Extract the [X, Y] coordinate from the center of the cell holding the provided text.  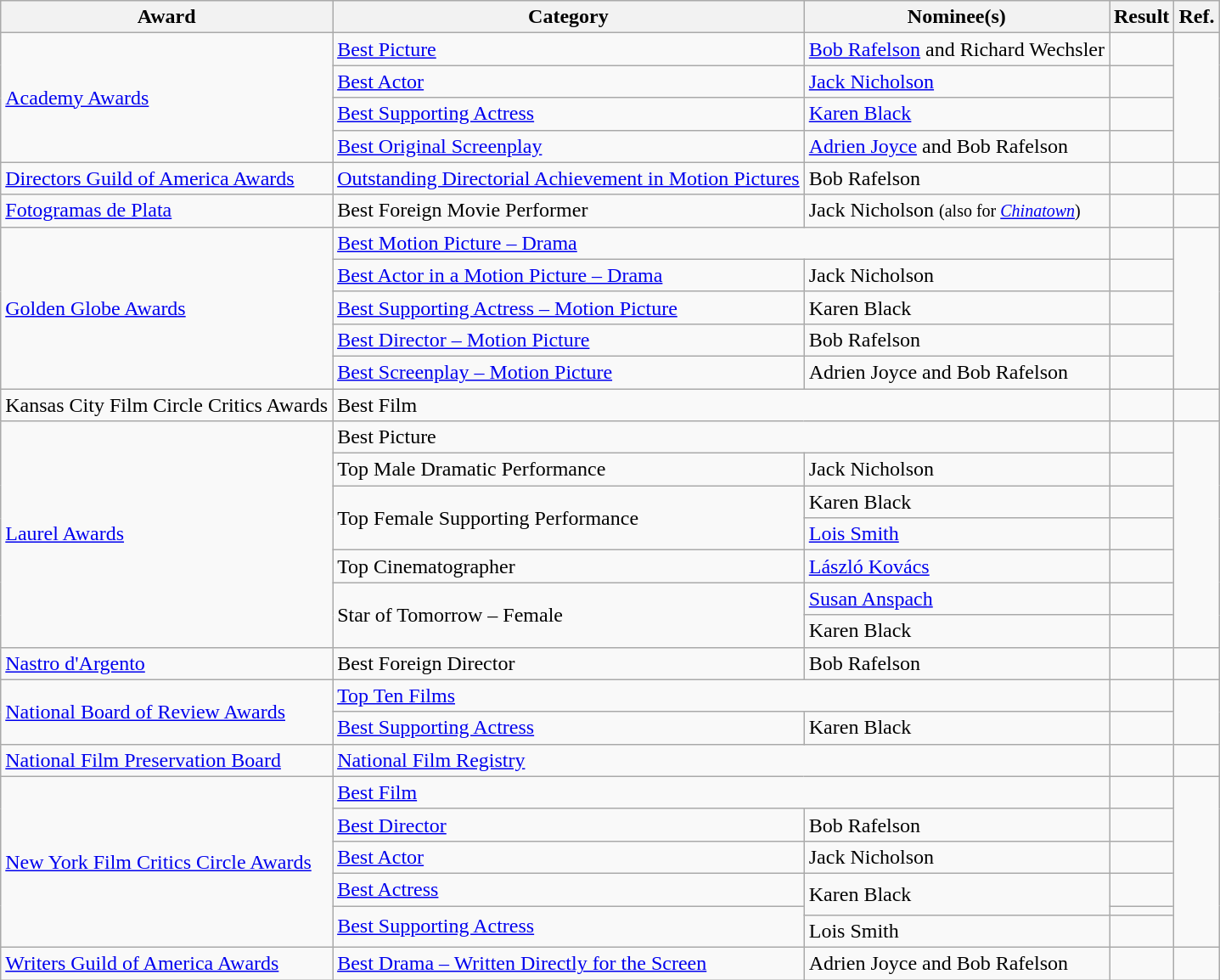
New York Film Critics Circle Awards [166, 861]
Susan Anspach [956, 599]
Best Director – Motion Picture [569, 340]
Category [569, 17]
Result [1141, 17]
Writers Guild of America Awards [166, 964]
Best Supporting Actress – Motion Picture [569, 307]
Ref. [1197, 17]
National Board of Review Awards [166, 712]
Best Actress [569, 889]
Top Cinematographer [569, 566]
Best Director [569, 825]
Top Female Supporting Performance [569, 518]
Best Original Screenplay [569, 146]
Star of Tomorrow – Female [569, 615]
Jack Nicholson (also for Chinatown) [956, 211]
Nastro d'Argento [166, 663]
Best Actor in a Motion Picture – Drama [569, 275]
Bob Rafelson and Richard Wechsler [956, 49]
László Kovács [956, 566]
Nominee(s) [956, 17]
Best Foreign Movie Performer [569, 211]
Golden Globe Awards [166, 307]
Best Motion Picture – Drama [722, 243]
Best Drama – Written Directly for the Screen [569, 964]
Best Foreign Director [569, 663]
Fotogramas de Plata [166, 211]
Kansas City Film Circle Critics Awards [166, 405]
Outstanding Directorial Achievement in Motion Pictures [569, 178]
Academy Awards [166, 98]
Top Ten Films [722, 696]
Top Male Dramatic Performance [569, 470]
National Film Preservation Board [166, 760]
Laurel Awards [166, 534]
Award [166, 17]
Best Screenplay – Motion Picture [569, 372]
National Film Registry [722, 760]
Directors Guild of America Awards [166, 178]
